Locate the cell with the specified text and output its (x, y) center coordinate. 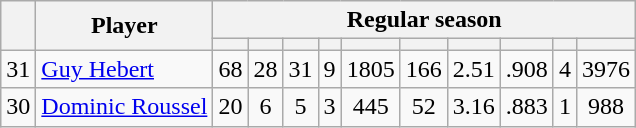
Guy Hebert (124, 69)
68 (230, 69)
52 (424, 107)
Dominic Roussel (124, 107)
1 (564, 107)
28 (266, 69)
4 (564, 69)
6 (266, 107)
Player (124, 26)
2.51 (474, 69)
9 (330, 69)
1805 (370, 69)
5 (300, 107)
3 (330, 107)
3.16 (474, 107)
3976 (606, 69)
20 (230, 107)
.883 (526, 107)
988 (606, 107)
445 (370, 107)
.908 (526, 69)
Regular season (424, 20)
30 (18, 107)
166 (424, 69)
